Pinpoint the cell where the given text exists, returning its (X, Y) midpoint coordinate. 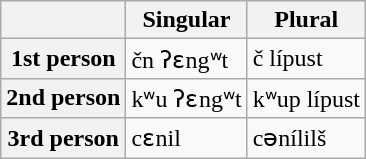
2nd person (64, 98)
kʷu ʔɛngʷt (186, 98)
čn ʔɛngʷt (186, 59)
kʷup lípust (306, 98)
1st person (64, 59)
cɛnil (186, 138)
3rd person (64, 138)
č lípust (306, 59)
Plural (306, 20)
Singular (186, 20)
cənílilš (306, 138)
